Capture the cell that displays the provided text and extract its (X, Y) central coordinate. 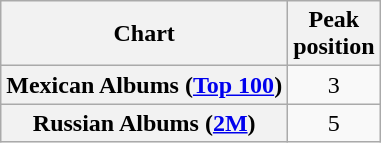
Chart (144, 34)
5 (334, 123)
Mexican Albums (Top 100) (144, 85)
Peakposition (334, 34)
Russian Albums (2M) (144, 123)
3 (334, 85)
